Find where the given text appears and provide that cell's center as [x, y] coordinate. 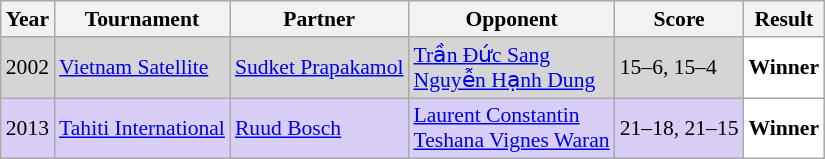
Trần Đức Sang Nguyễn Hạnh Dung [511, 68]
Ruud Bosch [320, 128]
Laurent Constantin Teshana Vignes Waran [511, 128]
Year [28, 19]
Opponent [511, 19]
2013 [28, 128]
Score [680, 19]
21–18, 21–15 [680, 128]
Sudket Prapakamol [320, 68]
Tournament [142, 19]
Vietnam Satellite [142, 68]
2002 [28, 68]
15–6, 15–4 [680, 68]
Partner [320, 19]
Result [784, 19]
Tahiti International [142, 128]
